Return the (x, y) coordinate for the center point of the cell that contains the specified text.  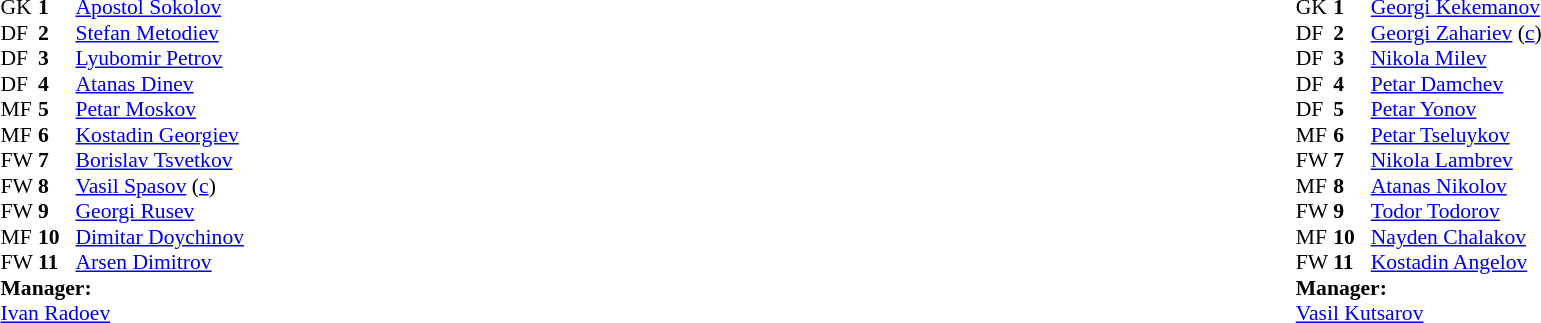
Stefan Metodiev (160, 33)
Vasil Spasov (c) (160, 186)
Borislav Tsvetkov (160, 161)
Kostadin Georgiev (160, 135)
Arsen Dimitrov (160, 263)
Georgi Rusev (160, 211)
Atanas Dinev (160, 84)
Petar Moskov (160, 109)
Dimitar Doychinov (160, 237)
Manager: (122, 288)
Lyubomir Petrov (160, 59)
